Return (X, Y) of the center of cell containing provided text 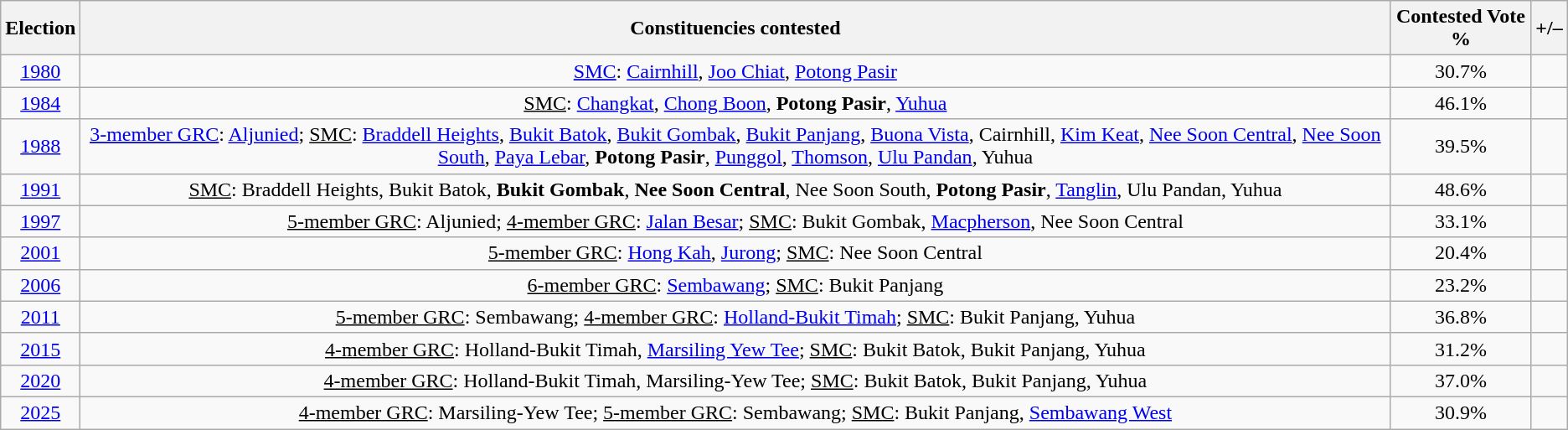
SMC: Cairnhill, Joo Chiat, Potong Pasir (735, 71)
30.7% (1461, 71)
2015 (40, 349)
4-member GRC: Holland-Bukit Timah, Marsiling-Yew Tee; SMC: Bukit Batok, Bukit Panjang, Yuhua (735, 381)
2001 (40, 253)
23.2% (1461, 285)
2020 (40, 381)
37.0% (1461, 381)
20.4% (1461, 253)
SMC: Braddell Heights, Bukit Batok, Bukit Gombak, Nee Soon Central, Nee Soon South, Potong Pasir, Tanglin, Ulu Pandan, Yuhua (735, 189)
+/– (1550, 28)
31.2% (1461, 349)
2025 (40, 412)
Election (40, 28)
1980 (40, 71)
36.8% (1461, 317)
4-member GRC: Holland-Bukit Timah, Marsiling Yew Tee; SMC: Bukit Batok, Bukit Panjang, Yuhua (735, 349)
5-member GRC: Aljunied; 4-member GRC: Jalan Besar; SMC: Bukit Gombak, Macpherson, Nee Soon Central (735, 221)
2011 (40, 317)
6-member GRC: Sembawang; SMC: Bukit Panjang (735, 285)
5-member GRC: Sembawang; 4-member GRC: Holland-Bukit Timah; SMC: Bukit Panjang, Yuhua (735, 317)
5-member GRC: Hong Kah, Jurong; SMC: Nee Soon Central (735, 253)
4-member GRC: Marsiling-Yew Tee; 5-member GRC: Sembawang; SMC: Bukit Panjang, Sembawang West (735, 412)
1988 (40, 146)
30.9% (1461, 412)
1991 (40, 189)
Constituencies contested (735, 28)
39.5% (1461, 146)
48.6% (1461, 189)
33.1% (1461, 221)
SMC: Changkat, Chong Boon, Potong Pasir, Yuhua (735, 103)
46.1% (1461, 103)
2006 (40, 285)
1997 (40, 221)
1984 (40, 103)
Contested Vote % (1461, 28)
